Extract the (X, Y) coordinate from the center of the cell holding the provided text.  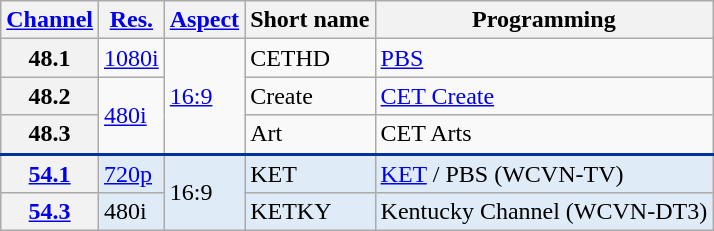
CET Create (544, 96)
PBS (544, 58)
KET (310, 174)
Art (310, 134)
Programming (544, 20)
CET Arts (544, 134)
KET / PBS (WCVN-TV) (544, 174)
Create (310, 96)
Aspect (204, 20)
KETKY (310, 212)
Kentucky Channel (WCVN-DT3) (544, 212)
48.2 (50, 96)
1080i (132, 58)
720p (132, 174)
48.3 (50, 134)
54.3 (50, 212)
Short name (310, 20)
Channel (50, 20)
CETHD (310, 58)
Res. (132, 20)
54.1 (50, 174)
48.1 (50, 58)
